Return the [x, y] coordinate for the center point of the cell that contains the specified text.  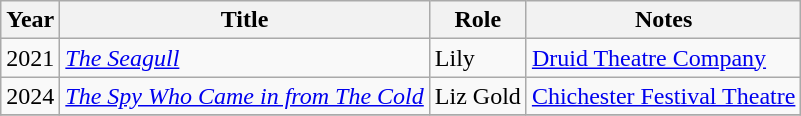
Notes [664, 20]
2024 [30, 96]
Title [244, 20]
Chichester Festival Theatre [664, 96]
The Spy Who Came in from The Cold [244, 96]
Lily [478, 58]
2021 [30, 58]
Druid Theatre Company [664, 58]
Role [478, 20]
Year [30, 20]
The Seagull [244, 58]
Liz Gold [478, 96]
